Determine the (X, Y) coordinate at the center of the cell enclosing the given text.  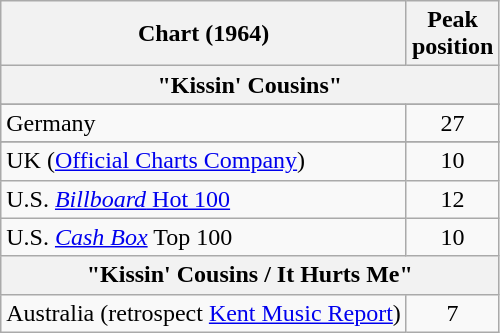
"Kissin' Cousins / It Hurts Me" (250, 275)
Chart (1964) (204, 34)
U.S. Billboard Hot 100 (204, 199)
UK (Official Charts Company) (204, 161)
"Kissin' Cousins" (250, 85)
Australia (retrospect Kent Music Report) (204, 313)
U.S. Cash Box Top 100 (204, 237)
7 (452, 313)
27 (452, 123)
Peakposition (452, 34)
12 (452, 199)
Germany (204, 123)
